Identify which cell holds the provided text, then report its (X, Y) central coordinate. 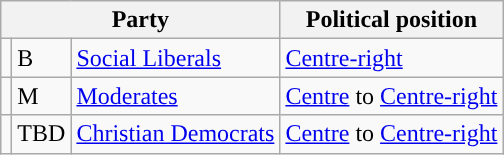
Social Liberals (176, 58)
Centre-right (392, 58)
TBD (42, 134)
B (42, 58)
Christian Democrats (176, 134)
Moderates (176, 96)
Party (140, 20)
M (42, 96)
Political position (392, 20)
